Detect which cell encompasses the target text, then output its (x, y) center coordinate. 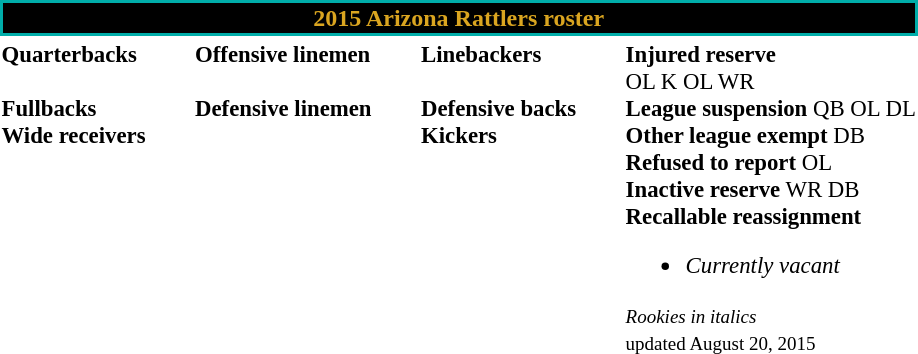
2015 Arizona Rattlers roster (458, 18)
